Detect which cell encompasses the target text, then output its (x, y) center coordinate. 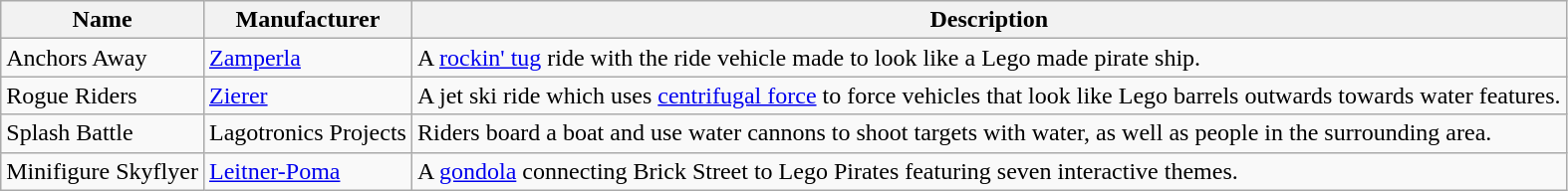
Leitner-Poma (307, 171)
A jet ski ride which uses centrifugal force to force vehicles that look like Lego barrels outwards towards water features. (988, 95)
A gondola connecting Brick Street to Lego Pirates featuring seven interactive themes. (988, 171)
Riders board a boat and use water cannons to shoot targets with water, as well as people in the surrounding area. (988, 133)
Anchors Away (103, 58)
Splash Battle (103, 133)
Zierer (307, 95)
A rockin' tug ride with the ride vehicle made to look like a Lego made pirate ship. (988, 58)
Lagotronics Projects (307, 133)
Minifigure Skyflyer (103, 171)
Manufacturer (307, 20)
Zamperla (307, 58)
Rogue Riders (103, 95)
Name (103, 20)
Description (988, 20)
